Pinpoint the cell where the given text exists, returning its (X, Y) midpoint coordinate. 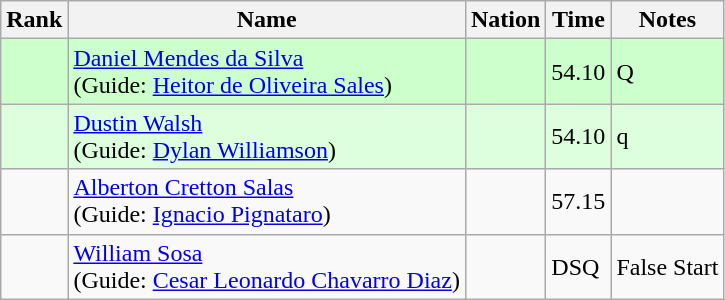
q (668, 136)
DSQ (578, 266)
Alberton Cretton Salas(Guide: Ignacio Pignataro) (267, 202)
Q (668, 72)
Time (578, 20)
57.15 (578, 202)
Notes (668, 20)
Nation (505, 20)
Dustin Walsh(Guide: Dylan Williamson) (267, 136)
William Sosa(Guide: Cesar Leonardo Chavarro Diaz) (267, 266)
False Start (668, 266)
Rank (34, 20)
Name (267, 20)
Daniel Mendes da Silva(Guide: Heitor de Oliveira Sales) (267, 72)
